Extract the (X, Y) coordinate from the center of the cell holding the provided text.  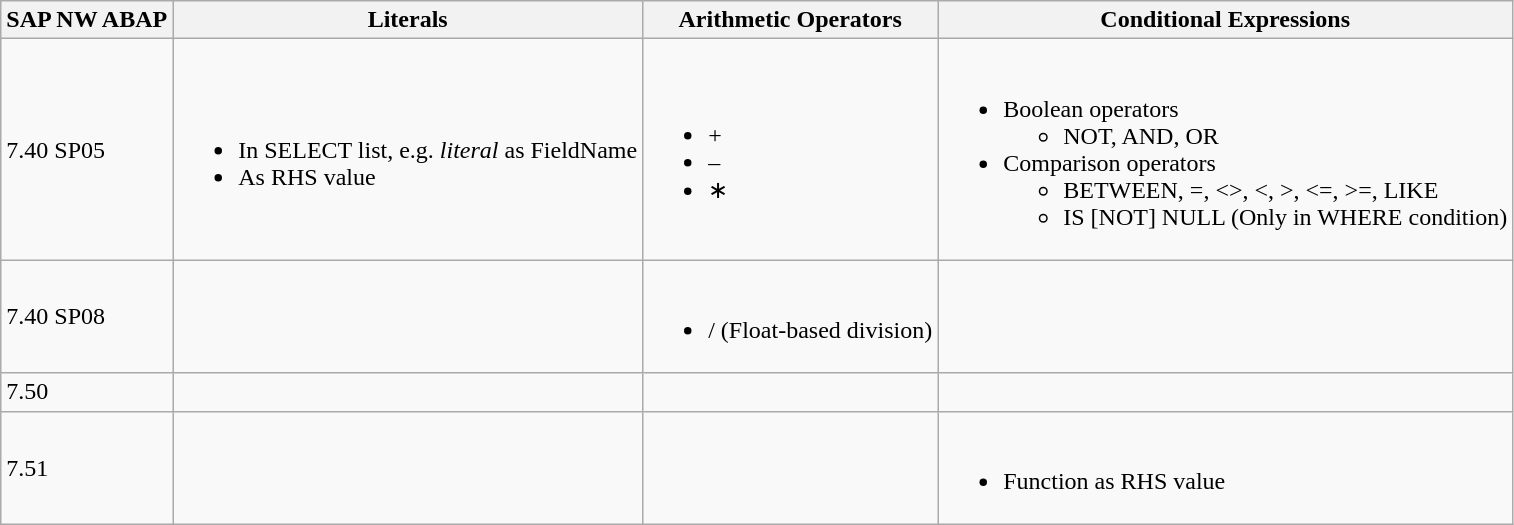
7.40 SP05 (87, 150)
7.51 (87, 468)
/ (Float-based division) (790, 316)
Arithmetic Operators (790, 20)
Conditional Expressions (1226, 20)
7.50 (87, 392)
SAP NW ABAP (87, 20)
7.40 SP08 (87, 316)
Boolean operatorsNOT, AND, ORComparison operatorsBETWEEN, =, <>, <, >, <=, >=, LIKEIS [NOT] NULL (Only in WHERE condition) (1226, 150)
Literals (408, 20)
In SELECT list, e.g. literal as FieldNameAs RHS value (408, 150)
Function as RHS value (1226, 468)
+–∗ (790, 150)
